Search for the cell housing the specified text and yield its [X, Y] center coordinate. 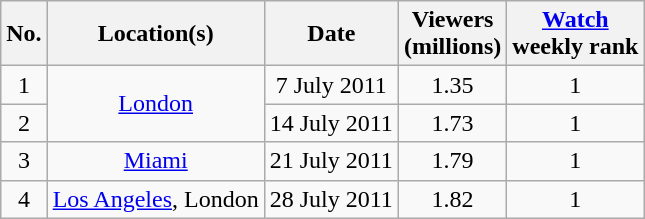
1.82 [452, 199]
Los Angeles, London [156, 199]
Date [331, 34]
1.79 [452, 161]
3 [24, 161]
Miami [156, 161]
No. [24, 34]
1.73 [452, 123]
London [156, 104]
2 [24, 123]
Watchweekly rank [576, 34]
21 July 2011 [331, 161]
28 July 2011 [331, 199]
Location(s) [156, 34]
7 July 2011 [331, 85]
1.35 [452, 85]
4 [24, 199]
14 July 2011 [331, 123]
Viewers(millions) [452, 34]
